Find where the given text appears and provide that cell's center as [X, Y] coordinate. 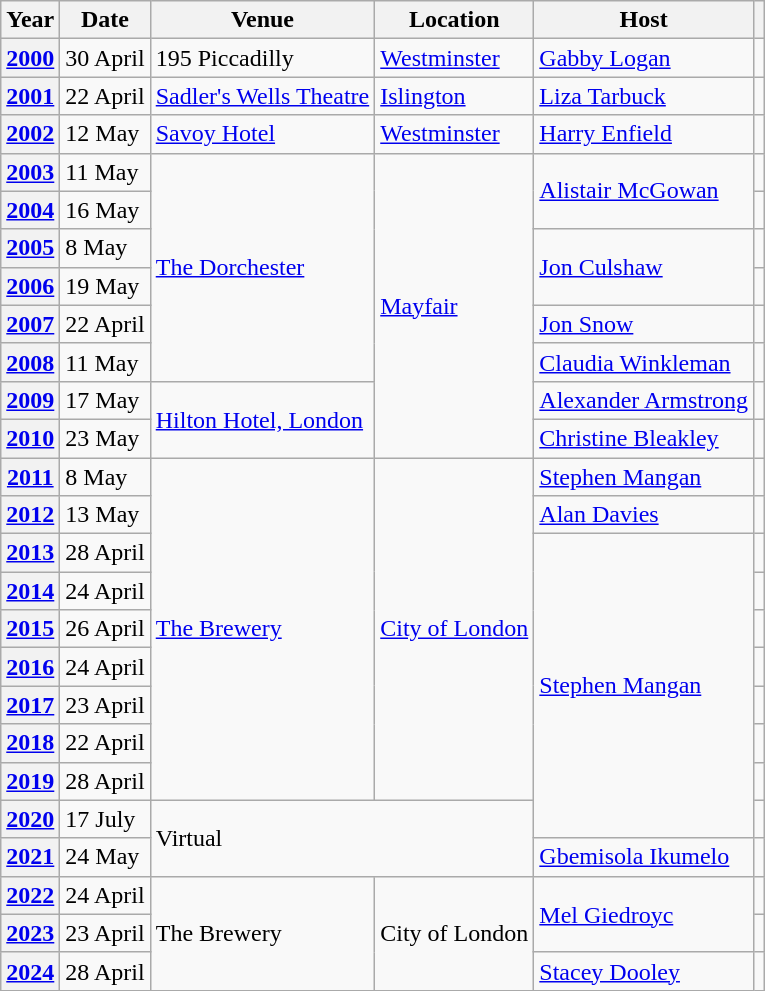
Hilton Hotel, London [262, 419]
Gabby Logan [644, 58]
Jon Culshaw [644, 267]
26 April [105, 629]
2006 [30, 286]
Alexander Armstrong [644, 400]
2013 [30, 553]
Host [644, 20]
30 April [105, 58]
Gbemisola Ikumelo [644, 857]
2000 [30, 58]
2018 [30, 743]
Jon Snow [644, 324]
2020 [30, 819]
2017 [30, 705]
2009 [30, 400]
17 July [105, 819]
Year [30, 20]
2005 [30, 248]
2010 [30, 438]
Mel Giedroyc [644, 914]
Date [105, 20]
The Dorchester [262, 267]
2015 [30, 629]
2011 [30, 477]
Sadler's Wells Theatre [262, 96]
Venue [262, 20]
Claudia Winkleman [644, 362]
2003 [30, 172]
2024 [30, 971]
Virtual [342, 838]
Alistair McGowan [644, 191]
Savoy Hotel [262, 134]
Liza Tarbuck [644, 96]
2007 [30, 324]
Islington [454, 96]
Mayfair [454, 305]
23 May [105, 438]
Location [454, 20]
2019 [30, 781]
2001 [30, 96]
Christine Bleakley [644, 438]
2022 [30, 895]
13 May [105, 515]
2012 [30, 515]
2016 [30, 667]
195 Piccadilly [262, 58]
2023 [30, 933]
17 May [105, 400]
12 May [105, 134]
Harry Enfield [644, 134]
2021 [30, 857]
19 May [105, 286]
Alan Davies [644, 515]
2004 [30, 210]
16 May [105, 210]
2008 [30, 362]
2002 [30, 134]
24 May [105, 857]
2014 [30, 591]
Stacey Dooley [644, 971]
